From the cell containing the given text, extract its center point as [x, y] coordinate. 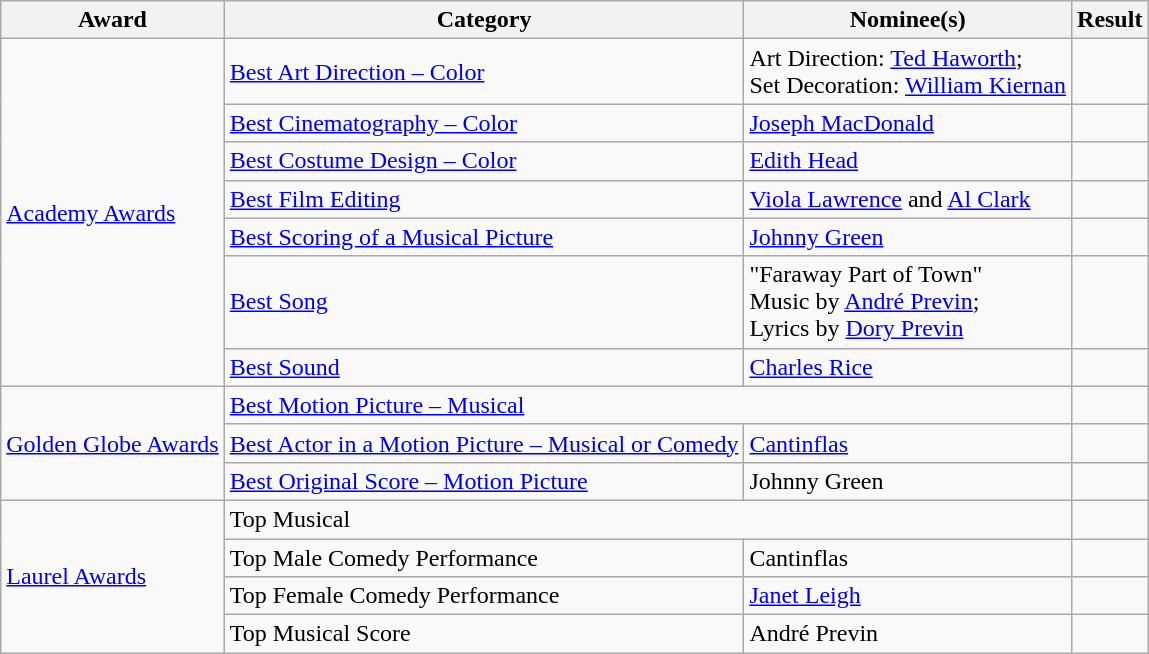
Academy Awards [113, 212]
Top Musical Score [484, 634]
Top Female Comedy Performance [484, 596]
André Previn [908, 634]
Charles Rice [908, 367]
Best Song [484, 302]
Joseph MacDonald [908, 123]
Best Cinematography – Color [484, 123]
Best Original Score – Motion Picture [484, 481]
Best Actor in a Motion Picture – Musical or Comedy [484, 443]
Edith Head [908, 161]
Best Sound [484, 367]
Top Male Comedy Performance [484, 557]
Viola Lawrence and Al Clark [908, 199]
Result [1110, 20]
Category [484, 20]
Golden Globe Awards [113, 443]
Award [113, 20]
Best Scoring of a Musical Picture [484, 237]
Best Art Direction – Color [484, 72]
Best Film Editing [484, 199]
Nominee(s) [908, 20]
Best Costume Design – Color [484, 161]
Top Musical [648, 519]
Laurel Awards [113, 576]
Best Motion Picture – Musical [648, 405]
"Faraway Part of Town" Music by André Previn; Lyrics by Dory Previn [908, 302]
Janet Leigh [908, 596]
Art Direction: Ted Haworth; Set Decoration: William Kiernan [908, 72]
